Search for the cell housing the specified text and yield its (x, y) center coordinate. 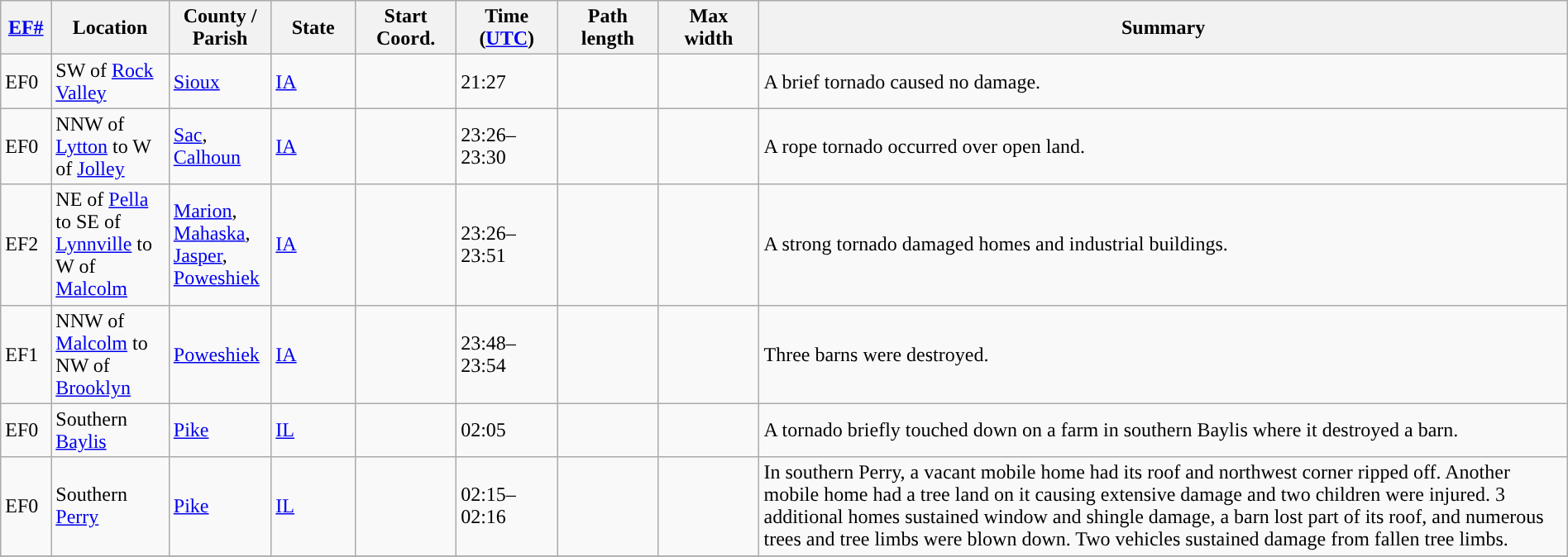
NNW of Lytton to W of Jolley (110, 146)
21:27 (507, 81)
A strong tornado damaged homes and industrial buildings. (1163, 245)
23:26–23:30 (507, 146)
NE of Pella to SE of Lynnville to W of Malcolm (110, 245)
Marion, Mahaska, Jasper, Poweshiek (220, 245)
EF# (26, 28)
Max width (709, 28)
County / Parish (220, 28)
Summary (1163, 28)
SW of Rock Valley (110, 81)
Start Coord. (406, 28)
23:26–23:51 (507, 245)
02:05 (507, 430)
EF1 (26, 354)
A brief tornado caused no damage. (1163, 81)
Three barns were destroyed. (1163, 354)
EF2 (26, 245)
Sac, Calhoun (220, 146)
23:48–23:54 (507, 354)
A rope tornado occurred over open land. (1163, 146)
02:15–02:16 (507, 506)
Location (110, 28)
Sioux (220, 81)
A tornado briefly touched down on a farm in southern Baylis where it destroyed a barn. (1163, 430)
State (313, 28)
Poweshiek (220, 354)
NNW of Malcolm to NW of Brooklyn (110, 354)
Southern Perry (110, 506)
Path length (608, 28)
Time (UTC) (507, 28)
Southern Baylis (110, 430)
